Scan for the cell matching the given text and deliver its [X, Y] coordinate at center. 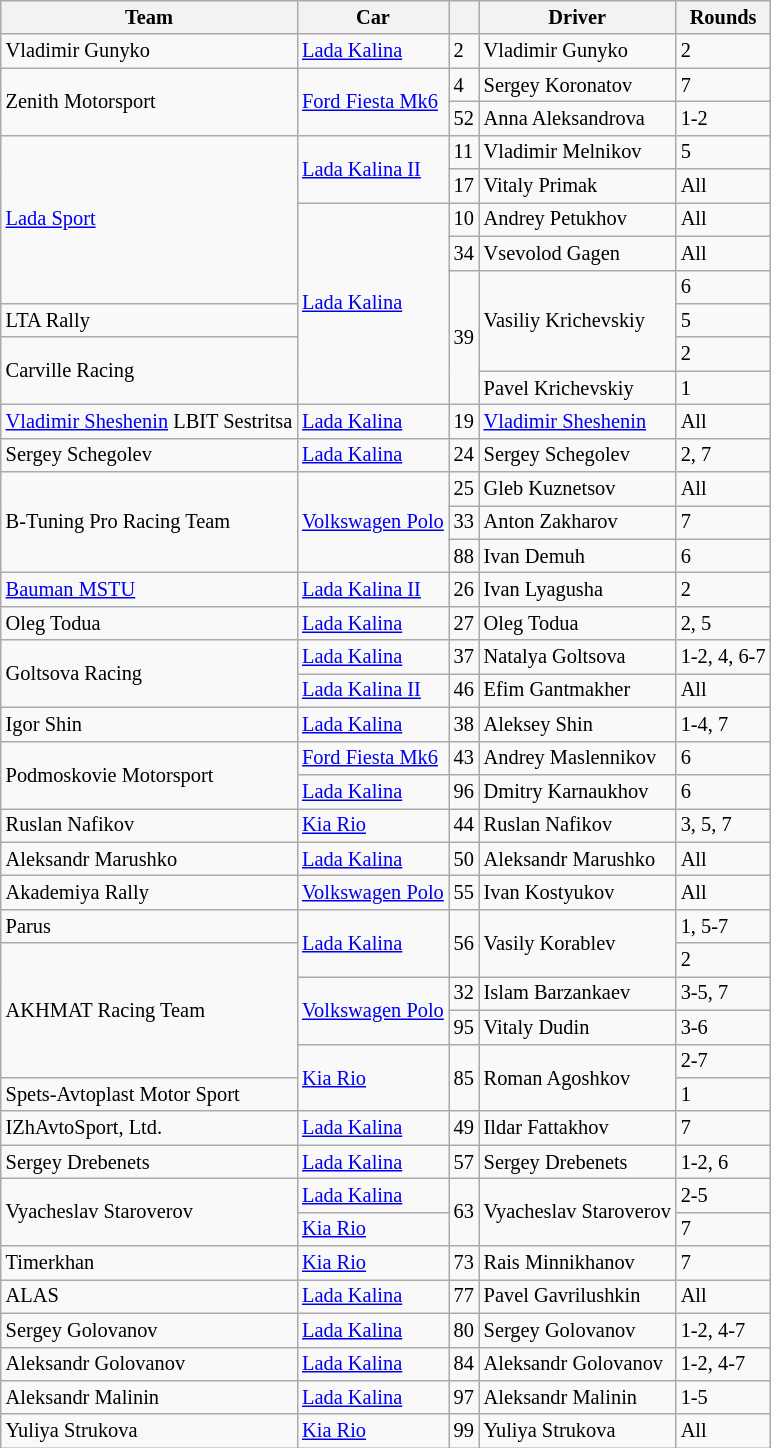
3-6 [724, 1027]
1, 5-7 [724, 926]
1-2, 6 [724, 1162]
Vitaly Dudin [578, 1027]
Anna Aleksandrova [578, 118]
95 [464, 1027]
Ivan Lyagusha [578, 589]
1-2, 4, 6-7 [724, 657]
27 [464, 623]
Parus [149, 926]
34 [464, 253]
49 [464, 1128]
ALAS [149, 1296]
Vasiliy Krichevskiy [578, 320]
11 [464, 152]
4 [464, 85]
1-2 [724, 118]
24 [464, 455]
Sergey Koronatov [578, 85]
63 [464, 1212]
Roman Agoshkov [578, 1078]
LTA Rally [149, 320]
IZhAvtoSport, Ltd. [149, 1128]
Vsevolod Gagen [578, 253]
Lada Sport [149, 219]
25 [464, 489]
Team [149, 17]
Islam Barzankaev [578, 993]
Aleksey Shin [578, 724]
1-5 [724, 1397]
2, 5 [724, 623]
99 [464, 1431]
Ivan Demuh [578, 556]
Goltsova Racing [149, 674]
32 [464, 993]
33 [464, 522]
Podmoskovie Motorsport [149, 774]
Carville Racing [149, 370]
52 [464, 118]
Pavel Gavrilushkin [578, 1296]
Spets-Avtoplast Motor Sport [149, 1094]
Driver [578, 17]
39 [464, 338]
Ildar Fattakhov [578, 1128]
Gleb Kuznetsov [578, 489]
Pavel Krichevskiy [578, 388]
50 [464, 859]
19 [464, 421]
Vladimir Sheshenin LBIT Sestritsa [149, 421]
Anton Zakharov [578, 522]
84 [464, 1364]
17 [464, 186]
Efim Gantmakher [578, 690]
Zenith Motorsport [149, 102]
43 [464, 758]
Natalya Goltsova [578, 657]
Andrey Maslennikov [578, 758]
Dmitry Karnaukhov [578, 791]
Akademiya Rally [149, 892]
Vladimir Sheshenin [578, 421]
73 [464, 1263]
38 [464, 724]
Bauman MSTU [149, 589]
Vladimir Melnikov [578, 152]
Rounds [724, 17]
77 [464, 1296]
96 [464, 791]
Vitaly Primak [578, 186]
2-5 [724, 1195]
AKHMAT Racing Team [149, 1010]
Ivan Kostyukov [578, 892]
10 [464, 219]
Car [372, 17]
3-5, 7 [724, 993]
Rais Minnikhanov [578, 1263]
Timerkhan [149, 1263]
97 [464, 1397]
37 [464, 657]
57 [464, 1162]
85 [464, 1078]
80 [464, 1330]
46 [464, 690]
Andrey Petukhov [578, 219]
2, 7 [724, 455]
1-4, 7 [724, 724]
26 [464, 589]
88 [464, 556]
44 [464, 825]
B-Tuning Pro Racing Team [149, 522]
2-7 [724, 1061]
56 [464, 942]
Igor Shin [149, 724]
Vasily Korablev [578, 942]
55 [464, 892]
3, 5, 7 [724, 825]
